Search for the cell housing the specified text and yield its (x, y) center coordinate. 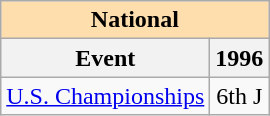
6th J (240, 96)
National (135, 20)
U.S. Championships (106, 96)
1996 (240, 58)
Event (106, 58)
